Return (x, y) of the center of cell containing provided text 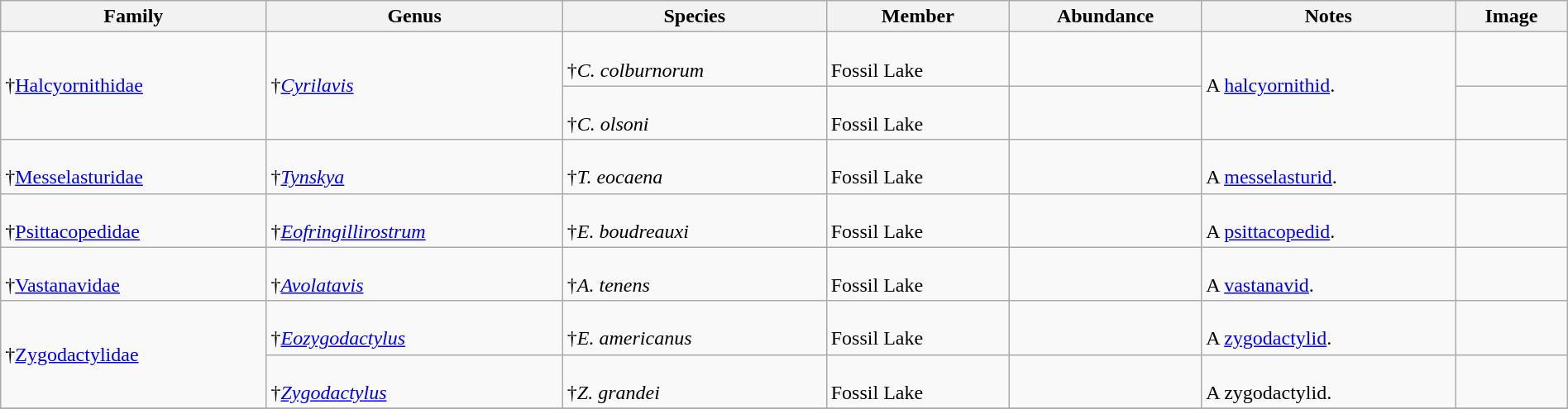
†Vastanavidae (134, 274)
†Eofringillirostrum (414, 220)
Genus (414, 17)
†Psittacopedidae (134, 220)
†Messelasturidae (134, 167)
†C. olsoni (695, 112)
Species (695, 17)
Abundance (1105, 17)
†Avolatavis (414, 274)
†Tynskya (414, 167)
†Halcyornithidae (134, 86)
†Z. grandei (695, 382)
Member (918, 17)
†T. eocaena (695, 167)
†Zygodactylus (414, 382)
A psittacopedid. (1328, 220)
†Zygodactylidae (134, 354)
†E. boudreauxi (695, 220)
†C. colburnorum (695, 59)
A halcyornithid. (1328, 86)
†Cyrilavis (414, 86)
A messelasturid. (1328, 167)
Image (1512, 17)
†Eozygodactylus (414, 327)
A vastanavid. (1328, 274)
†A. tenens (695, 274)
†E. americanus (695, 327)
Notes (1328, 17)
Family (134, 17)
